Provide the [x, y] coordinate of the cell's center where the given text is located.  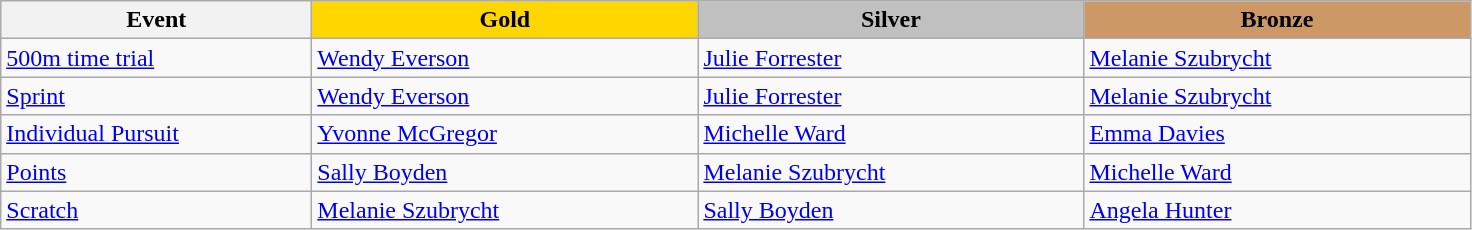
Gold [505, 20]
500m time trial [156, 58]
Angela Hunter [1277, 210]
Sprint [156, 96]
Individual Pursuit [156, 134]
Event [156, 20]
Emma Davies [1277, 134]
Yvonne McGregor [505, 134]
Bronze [1277, 20]
Points [156, 172]
Silver [891, 20]
Scratch [156, 210]
